Locate the cell with the specified text and output its (X, Y) center coordinate. 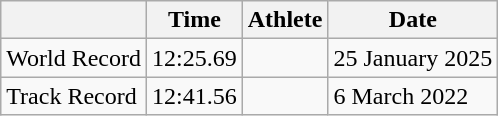
World Record (74, 58)
Time (195, 20)
12:25.69 (195, 58)
12:41.56 (195, 96)
Date (413, 20)
Athlete (285, 20)
25 January 2025 (413, 58)
6 March 2022 (413, 96)
Track Record (74, 96)
